Capture the cell that displays the provided text and extract its [x, y] central coordinate. 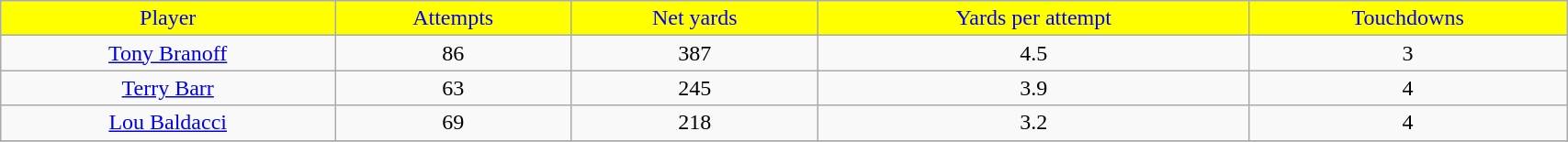
218 [694, 123]
69 [454, 123]
245 [694, 88]
Net yards [694, 18]
3 [1407, 53]
86 [454, 53]
3.2 [1034, 123]
4.5 [1034, 53]
Tony Branoff [168, 53]
Touchdowns [1407, 18]
Terry Barr [168, 88]
Yards per attempt [1034, 18]
Player [168, 18]
387 [694, 53]
3.9 [1034, 88]
63 [454, 88]
Lou Baldacci [168, 123]
Attempts [454, 18]
